Identify which cell holds the provided text, then report its (X, Y) central coordinate. 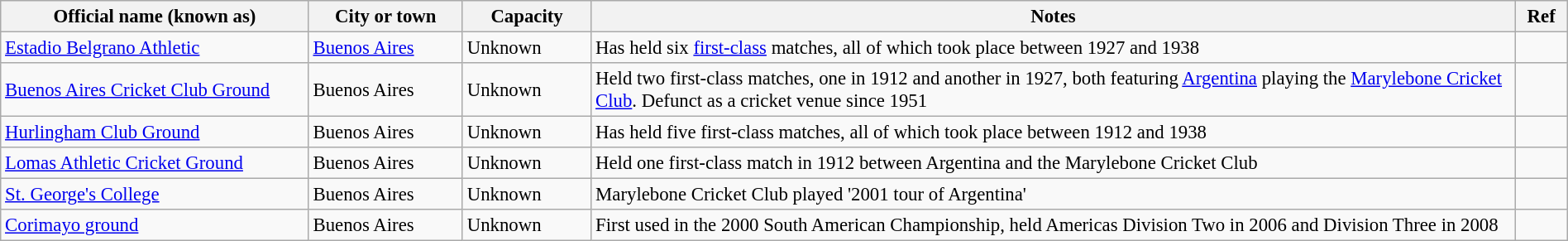
Ref (1542, 17)
Capacity (526, 17)
Notes (1054, 17)
Has held six first-class matches, all of which took place between 1927 and 1938 (1054, 48)
Held one first-class match in 1912 between Argentina and the Marylebone Cricket Club (1054, 163)
Buenos Aires Cricket Club Ground (155, 89)
Hurlingham Club Ground (155, 133)
Official name (known as) (155, 17)
Lomas Athletic Cricket Ground (155, 163)
Has held five first-class matches, all of which took place between 1912 and 1938 (1054, 133)
Estadio Belgrano Athletic (155, 48)
Marylebone Cricket Club played '2001 tour of Argentina' (1054, 195)
St. George's College (155, 195)
City or town (385, 17)
